Search for the cell housing the specified text and yield its [X, Y] center coordinate. 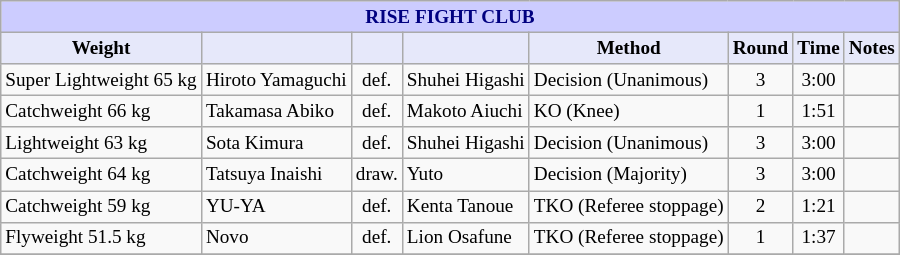
Makoto Aiuchi [466, 111]
RISE FIGHT CLUB [450, 17]
Catchweight 64 kg [102, 175]
Kenta Tanoue [466, 206]
YU-YA [276, 206]
1:21 [818, 206]
Yuto [466, 175]
Flyweight 51.5 kg [102, 238]
draw. [376, 175]
Time [818, 48]
Super Lightweight 65 kg [102, 80]
Sota Kimura [276, 143]
1:37 [818, 238]
Lightweight 63 kg [102, 143]
Method [628, 48]
Takamasa Abiko [276, 111]
1:51 [818, 111]
Catchweight 66 kg [102, 111]
Weight [102, 48]
2 [760, 206]
Round [760, 48]
Hiroto Yamaguchi [276, 80]
Decision (Majority) [628, 175]
Lion Osafune [466, 238]
Novo [276, 238]
KO (Knee) [628, 111]
Catchweight 59 kg [102, 206]
Notes [872, 48]
Tatsuya Inaishi [276, 175]
